Extract the (X, Y) coordinate from the center of the cell holding the provided text.  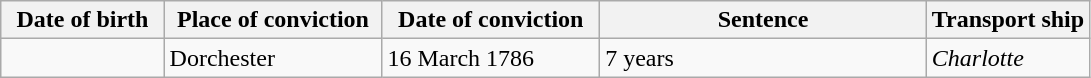
Date of conviction (491, 20)
Dorchester (273, 58)
Date of birth (82, 20)
Sentence (764, 20)
Transport ship (1008, 20)
16 March 1786 (491, 58)
Place of conviction (273, 20)
Charlotte (1008, 58)
7 years (764, 58)
